Output the (x, y) coordinate of the center of the cell containing the given text.  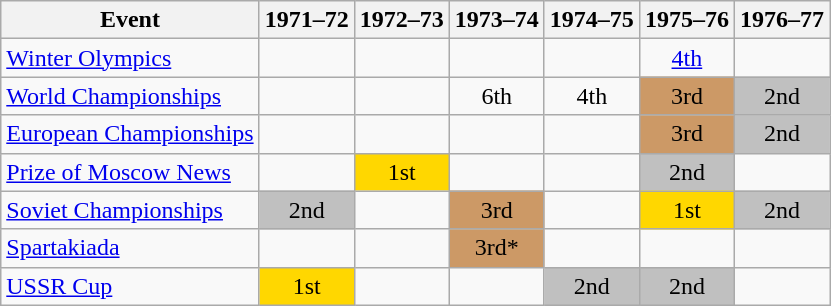
USSR Cup (130, 286)
Prize of Moscow News (130, 172)
Winter Olympics (130, 58)
World Championships (130, 96)
Event (130, 20)
3rd* (496, 248)
1972–73 (402, 20)
6th (496, 96)
1971–72 (306, 20)
Spartakiada (130, 248)
Soviet Championships (130, 210)
1973–74 (496, 20)
1974–75 (592, 20)
European Championships (130, 134)
1975–76 (686, 20)
1976–77 (782, 20)
